Identify which cell holds the provided text, then report its [X, Y] central coordinate. 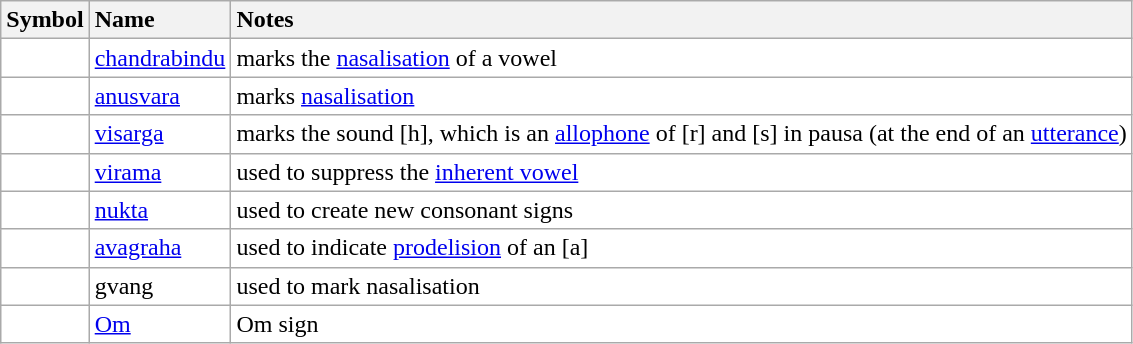
virama [160, 172]
marks the nasalisation of a vowel [682, 58]
Om sign [682, 324]
used to indicate prodelision of an [a] [682, 248]
nukta [160, 210]
marks the sound [h], which is an allophone of [r] and [s] in pausa (at the end of an utterance) [682, 134]
used to mark nasalisation [682, 286]
Notes [682, 20]
Om [160, 324]
anusvara [160, 96]
gvang [160, 286]
Symbol [45, 20]
marks nasalisation [682, 96]
Name [160, 20]
visarga [160, 134]
used to create new consonant signs [682, 210]
used to suppress the inherent vowel [682, 172]
avagraha [160, 248]
chandrabindu [160, 58]
